From the cell containing the given text, extract its center point as (x, y) coordinate. 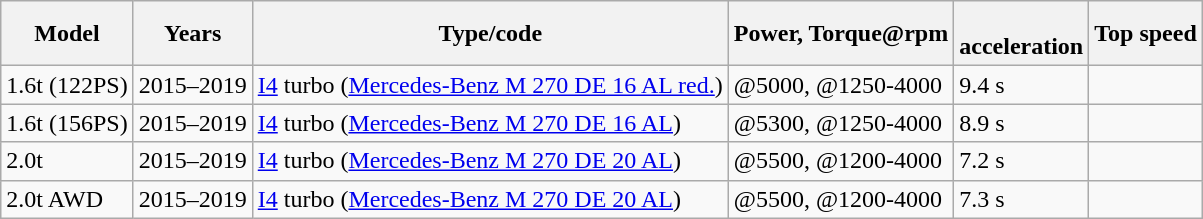
7.2 s (1022, 161)
7.3 s (1022, 199)
@5300, @1250-4000 (840, 123)
1.6t (122PS) (67, 85)
2.0t (67, 161)
I4 turbo (Mercedes-Benz M 270 DE 16 AL red.) (490, 85)
acceleration (1022, 34)
Top speed (1146, 34)
Years (192, 34)
Power, Torque@rpm (840, 34)
2.0t AWD (67, 199)
I4 turbo (Mercedes-Benz M 270 DE 16 AL) (490, 123)
1.6t (156PS) (67, 123)
Model (67, 34)
@5000, @1250-4000 (840, 85)
8.9 s (1022, 123)
9.4 s (1022, 85)
Type/code (490, 34)
